Output the (X, Y) coordinate of the center of the cell containing the given text.  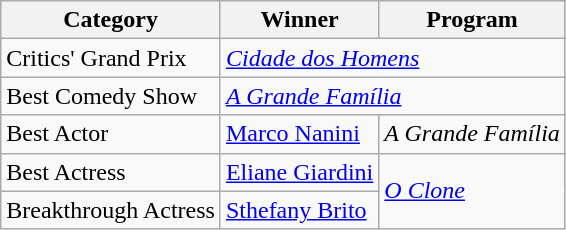
Critics' Grand Prix (111, 58)
Best Actor (111, 134)
Category (111, 20)
O Clone (472, 191)
Winner (299, 20)
Sthefany Brito (299, 210)
Eliane Giardini (299, 172)
Best Actress (111, 172)
Breakthrough Actress (111, 210)
Program (472, 20)
Cidade dos Homens (392, 58)
Best Comedy Show (111, 96)
Marco Nanini (299, 134)
